Detect which cell encompasses the target text, then output its [X, Y] center coordinate. 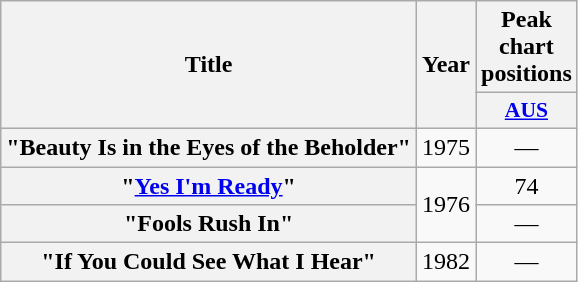
1982 [446, 262]
"If You Could See What I Hear" [209, 262]
Peak chart positions [527, 47]
74 [527, 185]
Year [446, 65]
"Beauty Is in the Eyes of the Beholder" [209, 147]
Title [209, 65]
1976 [446, 204]
AUS [527, 111]
"Fools Rush In" [209, 224]
1975 [446, 147]
"Yes I'm Ready" [209, 185]
